Capture the cell that displays the provided text and extract its (X, Y) central coordinate. 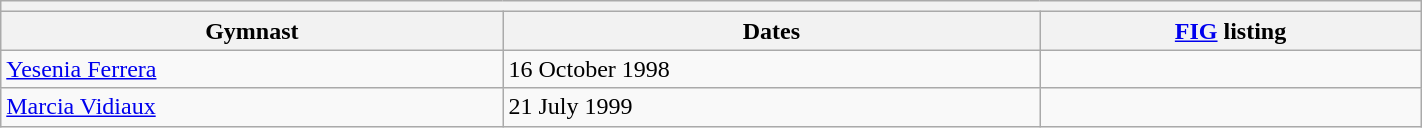
21 July 1999 (772, 107)
FIG listing (1230, 31)
Yesenia Ferrera (252, 69)
Marcia Vidiaux (252, 107)
Dates (772, 31)
Gymnast (252, 31)
16 October 1998 (772, 69)
